For the text-containing cell, return its midpoint in (X, Y) coordinate format. 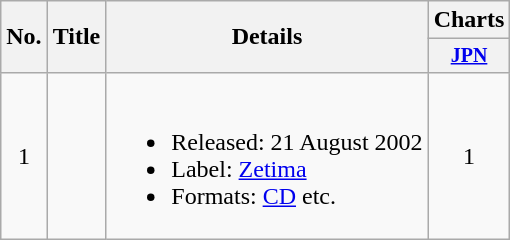
Title (76, 37)
JPN (469, 56)
No. (24, 37)
Charts (469, 20)
Details (267, 37)
Released: 21 August 2002Label: ZetimaFormats: CD etc. (267, 156)
